Pinpoint the cell where the given text exists, returning its [X, Y] midpoint coordinate. 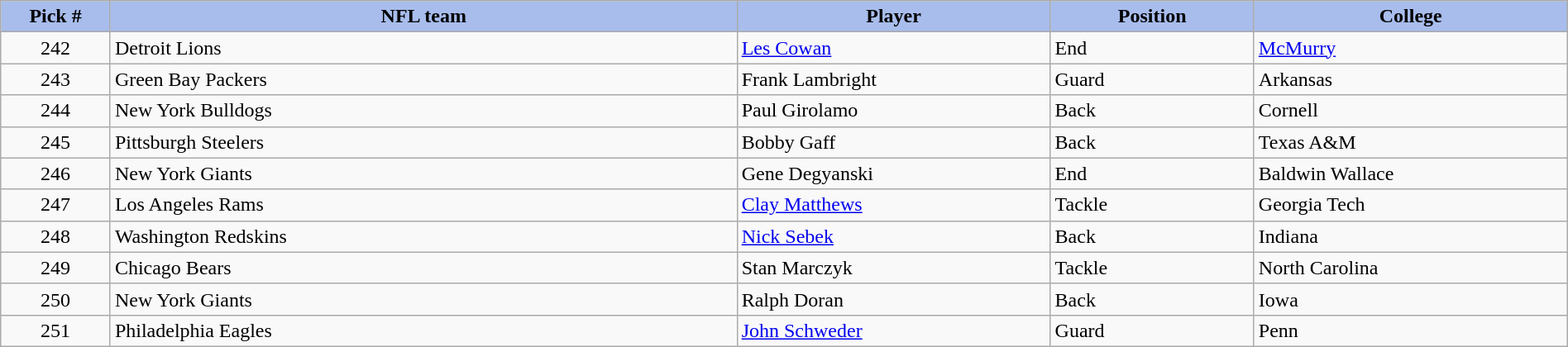
New York Bulldogs [423, 111]
Player [893, 17]
242 [56, 48]
Frank Lambright [893, 79]
Iowa [1411, 299]
243 [56, 79]
Les Cowan [893, 48]
250 [56, 299]
Pick # [56, 17]
John Schweder [893, 330]
Texas A&M [1411, 142]
249 [56, 268]
251 [56, 330]
248 [56, 236]
Clay Matthews [893, 205]
Pittsburgh Steelers [423, 142]
Los Angeles Rams [423, 205]
NFL team [423, 17]
Indiana [1411, 236]
Cornell [1411, 111]
244 [56, 111]
Stan Marczyk [893, 268]
Penn [1411, 330]
246 [56, 173]
Baldwin Wallace [1411, 173]
Bobby Gaff [893, 142]
Nick Sebek [893, 236]
Green Bay Packers [423, 79]
Arkansas [1411, 79]
Detroit Lions [423, 48]
Ralph Doran [893, 299]
Position [1152, 17]
Washington Redskins [423, 236]
Philadelphia Eagles [423, 330]
245 [56, 142]
Chicago Bears [423, 268]
McMurry [1411, 48]
Georgia Tech [1411, 205]
Gene Degyanski [893, 173]
North Carolina [1411, 268]
College [1411, 17]
Paul Girolamo [893, 111]
247 [56, 205]
